Locate the cell with the specified text and output its (x, y) center coordinate. 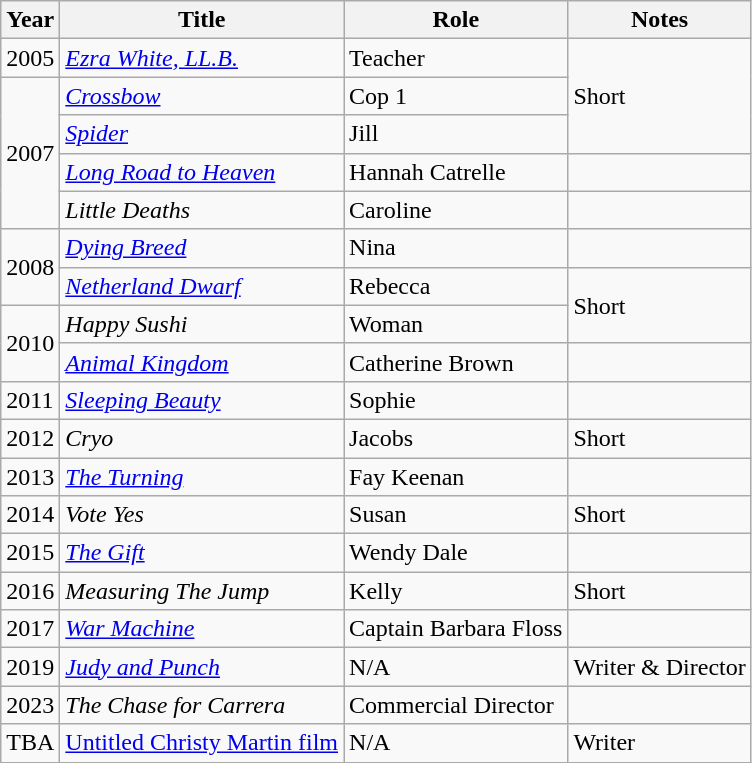
2013 (30, 477)
Rebecca (456, 286)
Ezra White, LL.B. (202, 58)
2014 (30, 515)
The Chase for Carrera (202, 705)
The Gift (202, 553)
Notes (660, 20)
Sophie (456, 400)
Role (456, 20)
Woman (456, 324)
2015 (30, 553)
2008 (30, 267)
Writer & Director (660, 667)
Catherine Brown (456, 362)
Animal Kingdom (202, 362)
Writer (660, 743)
Title (202, 20)
Cop 1 (456, 96)
Judy and Punch (202, 667)
Commercial Director (456, 705)
2010 (30, 343)
Captain Barbara Floss (456, 629)
2012 (30, 438)
Jacobs (456, 438)
2019 (30, 667)
2016 (30, 591)
Untitled Christy Martin film (202, 743)
The Turning (202, 477)
Teacher (456, 58)
War Machine (202, 629)
Dying Breed (202, 248)
Measuring The Jump (202, 591)
Little Deaths (202, 210)
2023 (30, 705)
Nina (456, 248)
Vote Yes (202, 515)
Caroline (456, 210)
Long Road to Heaven (202, 172)
Kelly (456, 591)
Susan (456, 515)
Wendy Dale (456, 553)
Fay Keenan (456, 477)
Hannah Catrelle (456, 172)
2005 (30, 58)
Jill (456, 134)
Year (30, 20)
Spider (202, 134)
2007 (30, 153)
TBA (30, 743)
Cryo (202, 438)
2011 (30, 400)
Crossbow (202, 96)
Happy Sushi (202, 324)
Sleeping Beauty (202, 400)
2017 (30, 629)
Netherland Dwarf (202, 286)
